Find where the given text appears and provide that cell's center as [x, y] coordinate. 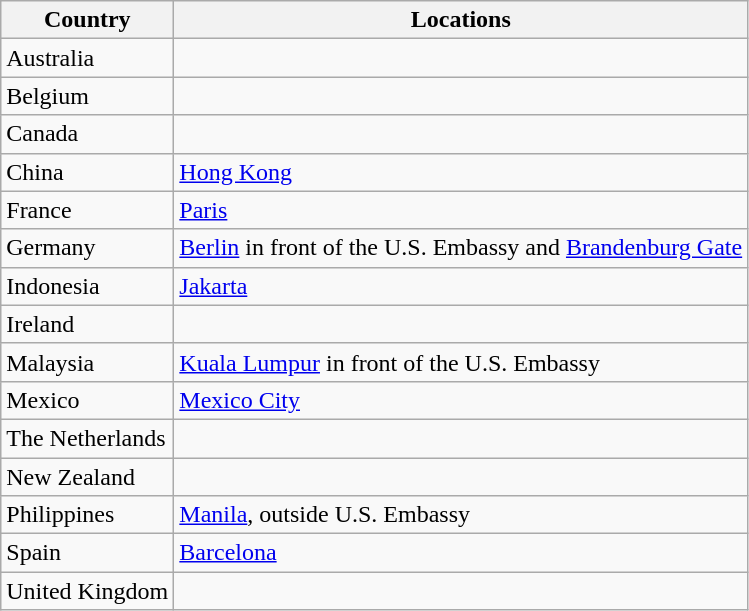
Jakarta [461, 286]
Kuala Lumpur in front of the U.S. Embassy [461, 362]
Manila, outside U.S. Embassy [461, 515]
United Kingdom [88, 591]
Belgium [88, 96]
Country [88, 20]
Malaysia [88, 362]
France [88, 210]
Canada [88, 134]
Berlin in front of the U.S. Embassy and Brandenburg Gate [461, 248]
Mexico City [461, 400]
Ireland [88, 324]
Barcelona [461, 553]
China [88, 172]
The Netherlands [88, 438]
Philippines [88, 515]
Indonesia [88, 286]
Mexico [88, 400]
Locations [461, 20]
Australia [88, 58]
Hong Kong [461, 172]
Paris [461, 210]
New Zealand [88, 477]
Germany [88, 248]
Spain [88, 553]
